For the text-containing cell, return its midpoint in [X, Y] coordinate format. 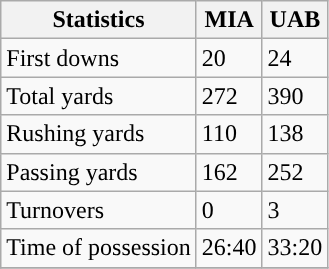
3 [295, 210]
252 [295, 172]
20 [229, 58]
Statistics [99, 20]
Time of possession [99, 248]
272 [229, 96]
Turnovers [99, 210]
MIA [229, 20]
26:40 [229, 248]
First downs [99, 58]
138 [295, 134]
Passing yards [99, 172]
UAB [295, 20]
Total yards [99, 96]
162 [229, 172]
0 [229, 210]
Rushing yards [99, 134]
110 [229, 134]
33:20 [295, 248]
390 [295, 96]
24 [295, 58]
